Return the [X, Y] coordinate for the center point of the cell that contains the specified text.  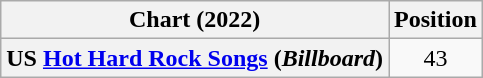
US Hot Hard Rock Songs (Billboard) [195, 58]
43 [436, 58]
Chart (2022) [195, 20]
Position [436, 20]
